Scan for the cell matching the given text and deliver its [x, y] coordinate at center. 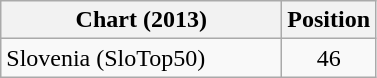
46 [329, 58]
Chart (2013) [142, 20]
Slovenia (SloTop50) [142, 58]
Position [329, 20]
